Search for the cell housing the specified text and yield its (x, y) center coordinate. 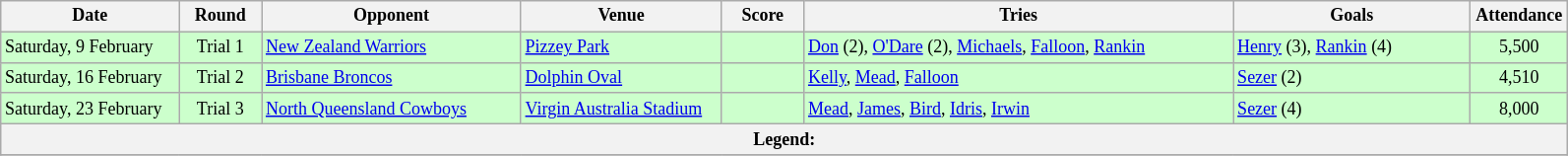
4,510 (1520, 77)
Legend: (784, 138)
North Queensland Cowboys (392, 109)
5,500 (1520, 47)
Henry (3), Rankin (4) (1352, 47)
Sezer (4) (1352, 109)
Trial 1 (220, 47)
Saturday, 23 February (91, 109)
Attendance (1520, 16)
Don (2), O'Dare (2), Michaels, Falloon, Rankin (1019, 47)
Sezer (2) (1352, 77)
Opponent (392, 16)
Goals (1352, 16)
Virgin Australia Stadium (621, 109)
Venue (621, 16)
Pizzey Park (621, 47)
Mead, James, Bird, Idris, Irwin (1019, 109)
Trial 2 (220, 77)
8,000 (1520, 109)
Saturday, 16 February (91, 77)
New Zealand Warriors (392, 47)
Kelly, Mead, Falloon (1019, 77)
Score (763, 16)
Round (220, 16)
Saturday, 9 February (91, 47)
Brisbane Broncos (392, 77)
Tries (1019, 16)
Trial 3 (220, 109)
Date (91, 16)
Dolphin Oval (621, 77)
